Search for the cell housing the specified text and yield its (X, Y) center coordinate. 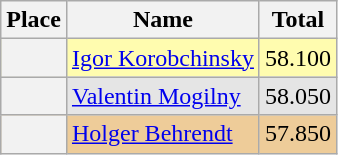
Place (34, 20)
Total (298, 20)
58.100 (298, 58)
57.850 (298, 134)
Igor Korobchinsky (162, 58)
Valentin Mogilny (162, 96)
58.050 (298, 96)
Holger Behrendt (162, 134)
Name (162, 20)
